Determine the (X, Y) coordinate at the center of the cell enclosing the given text.  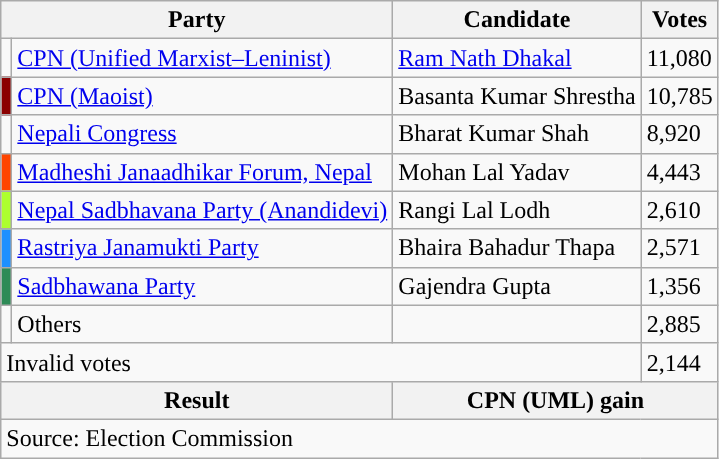
8,920 (680, 134)
2,885 (680, 324)
CPN (UML) gain (556, 400)
Mohan Lal Yadav (517, 172)
Madheshi Janaadhikar Forum, Nepal (202, 172)
CPN (Maoist) (202, 96)
Result (197, 400)
Rangi Lal Lodh (517, 210)
Party (197, 20)
1,356 (680, 286)
11,080 (680, 58)
4,443 (680, 172)
Candidate (517, 20)
Bharat Kumar Shah (517, 134)
Invalid votes (321, 362)
Nepali Congress (202, 134)
Rastriya Janamukti Party (202, 248)
Bhaira Bahadur Thapa (517, 248)
2,571 (680, 248)
Ram Nath Dhakal (517, 58)
Gajendra Gupta (517, 286)
2,610 (680, 210)
Sadbhawana Party (202, 286)
Others (202, 324)
Source: Election Commission (360, 438)
CPN (Unified Marxist–Leninist) (202, 58)
Nepal Sadbhavana Party (Anandidevi) (202, 210)
10,785 (680, 96)
Basanta Kumar Shrestha (517, 96)
Votes (680, 20)
2,144 (680, 362)
